Search for the cell housing the specified text and yield its [x, y] center coordinate. 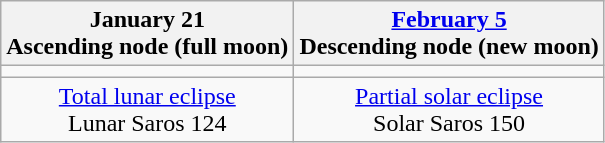
January 21Ascending node (full moon) [148, 34]
February 5Descending node (new moon) [449, 34]
Total lunar eclipseLunar Saros 124 [148, 110]
Partial solar eclipseSolar Saros 150 [449, 110]
